Find where the given text appears and provide that cell's center as [x, y] coordinate. 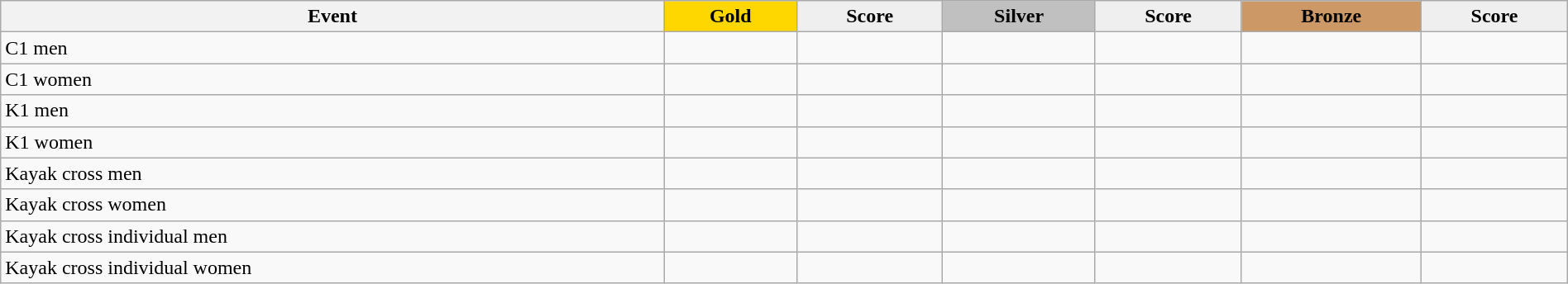
Silver [1019, 17]
Kayak cross individual men [332, 236]
Gold [730, 17]
K1 men [332, 111]
C1 men [332, 48]
Kayak cross individual women [332, 267]
Event [332, 17]
Kayak cross women [332, 205]
Kayak cross men [332, 173]
Bronze [1331, 17]
K1 women [332, 142]
C1 women [332, 79]
